Scan for the cell matching the given text and deliver its (x, y) coordinate at center. 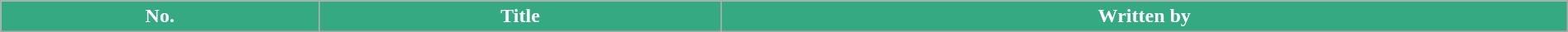
Title (520, 16)
No. (160, 16)
Written by (1145, 16)
